Locate the cell with the specified text and output its (x, y) center coordinate. 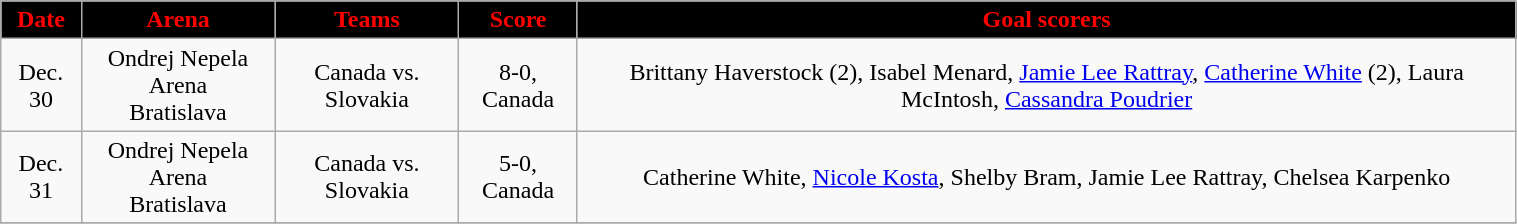
Dec. 31 (41, 177)
Catherine White, Nicole Kosta, Shelby Bram, Jamie Lee Rattray, Chelsea Karpenko (1046, 177)
Dec. 30 (41, 85)
Date (41, 20)
Brittany Haverstock (2), Isabel Menard, Jamie Lee Rattray, Catherine White (2), Laura McIntosh, Cassandra Poudrier (1046, 85)
Score (518, 20)
5-0, Canada (518, 177)
Arena (178, 20)
8-0, Canada (518, 85)
Teams (367, 20)
Goal scorers (1046, 20)
